Determine the (X, Y) coordinate at the center of the cell enclosing the given text.  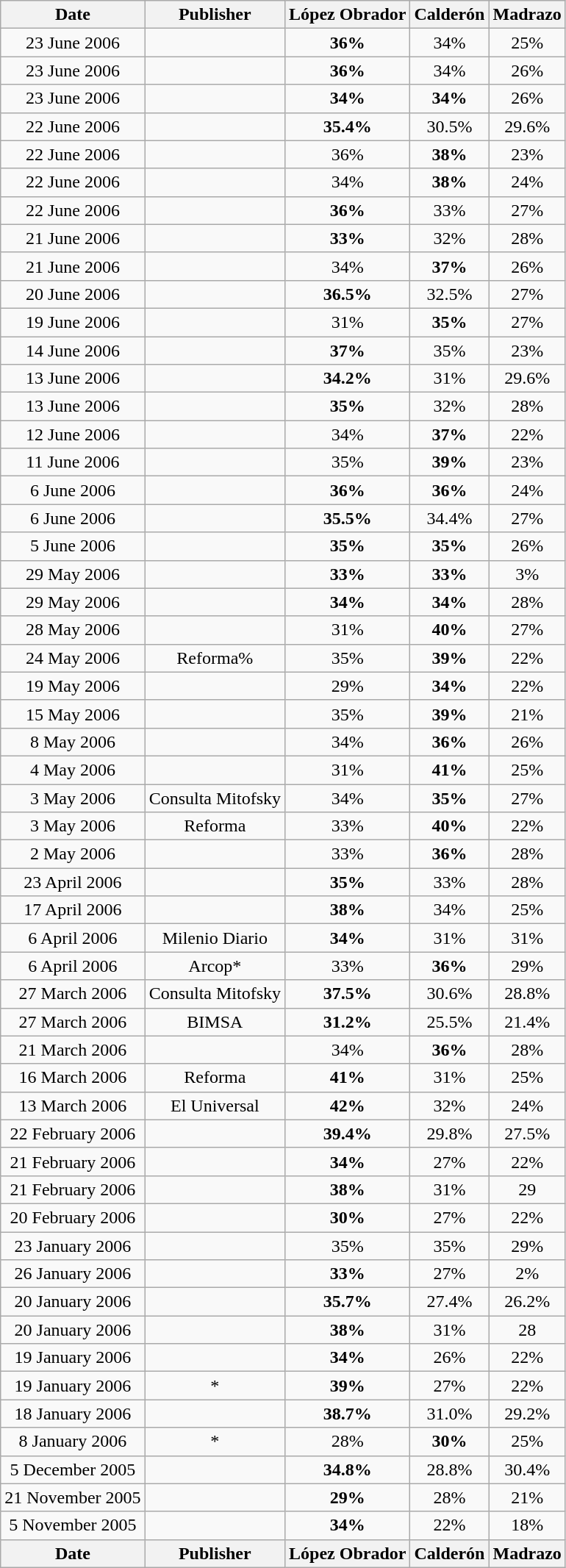
30.5% (450, 126)
24 May 2006 (73, 658)
42% (348, 1106)
23 April 2006 (73, 882)
21.4% (527, 1022)
35.4% (348, 126)
27.5% (527, 1134)
20 June 2006 (73, 294)
37.5% (348, 994)
34.2% (348, 379)
32.5% (450, 294)
22 February 2006 (73, 1134)
3% (527, 574)
34.8% (348, 1469)
29.2% (527, 1414)
25.5% (450, 1022)
Reforma% (215, 658)
21 November 2005 (73, 1497)
8 May 2006 (73, 742)
18% (527, 1525)
30.4% (527, 1469)
35.5% (348, 518)
5 November 2005 (73, 1525)
28 May 2006 (73, 630)
38.7% (348, 1414)
12 June 2006 (73, 434)
26.2% (527, 1302)
16 March 2006 (73, 1078)
36.5% (348, 294)
35.7% (348, 1302)
21 March 2006 (73, 1050)
17 April 2006 (73, 910)
2% (527, 1274)
28 (527, 1330)
5 June 2006 (73, 546)
19 May 2006 (73, 686)
39.4% (348, 1134)
Milenio Diario (215, 938)
8 January 2006 (73, 1442)
13 March 2006 (73, 1106)
34.4% (450, 518)
31.2% (348, 1022)
BIMSA (215, 1022)
Arcop* (215, 966)
23 January 2006 (73, 1246)
26 January 2006 (73, 1274)
19 June 2006 (73, 322)
4 May 2006 (73, 770)
31.0% (450, 1414)
14 June 2006 (73, 351)
29.8% (450, 1134)
El Universal (215, 1106)
15 May 2006 (73, 714)
20 February 2006 (73, 1217)
30.6% (450, 994)
11 June 2006 (73, 462)
18 January 2006 (73, 1414)
5 December 2005 (73, 1469)
29 (527, 1189)
27.4% (450, 1302)
2 May 2006 (73, 854)
